Return the (X, Y) coordinate for the center point of the cell that contains the specified text.  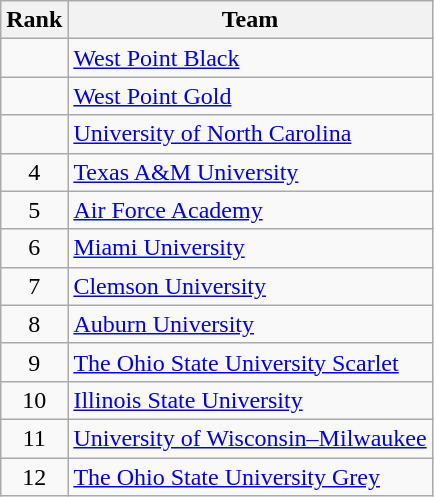
West Point Gold (250, 96)
12 (34, 477)
Clemson University (250, 286)
Rank (34, 20)
Miami University (250, 248)
8 (34, 324)
The Ohio State University Grey (250, 477)
7 (34, 286)
Illinois State University (250, 400)
5 (34, 210)
West Point Black (250, 58)
10 (34, 400)
Team (250, 20)
Auburn University (250, 324)
9 (34, 362)
6 (34, 248)
4 (34, 172)
Texas A&M University (250, 172)
The Ohio State University Scarlet (250, 362)
Air Force Academy (250, 210)
University of North Carolina (250, 134)
University of Wisconsin–Milwaukee (250, 438)
11 (34, 438)
